For the text-containing cell, return its midpoint in [x, y] coordinate format. 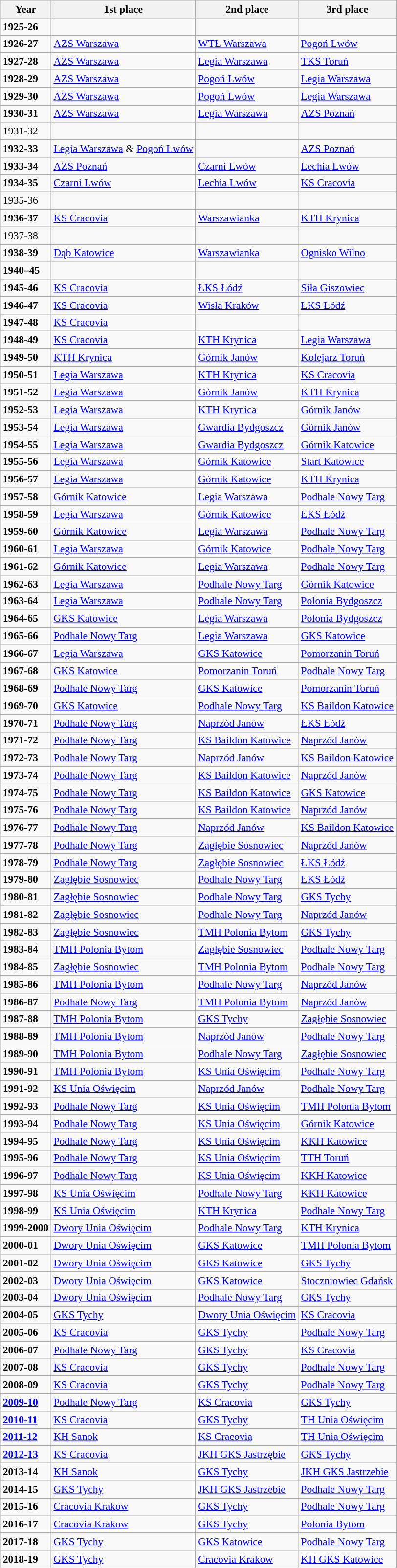
1931-32 [26, 131]
2012-13 [26, 1455]
1954-55 [26, 445]
Ognisko Wilno [348, 253]
1956-57 [26, 479]
1999-2000 [26, 1228]
1985-86 [26, 984]
Legia Warszawa & Pogoń Lwów [123, 149]
1946-47 [26, 305]
JKH GKS Jastrzębie [247, 1455]
1925-26 [26, 27]
1982-83 [26, 932]
1992-93 [26, 1107]
2014-15 [26, 1489]
1973-74 [26, 776]
1929-30 [26, 96]
1986-87 [26, 1002]
1984-85 [26, 967]
1967-68 [26, 671]
1961-62 [26, 566]
1948-49 [26, 340]
1993-94 [26, 1124]
1978-79 [26, 863]
1933-34 [26, 166]
Siła Giszowiec [348, 288]
1934-35 [26, 183]
2003-04 [26, 1298]
1932-33 [26, 149]
1937-38 [26, 236]
1976-77 [26, 828]
3rd place [348, 9]
1969-70 [26, 706]
1965-66 [26, 636]
1987-88 [26, 1019]
Wisła Kraków [247, 305]
1979-80 [26, 880]
2010-11 [26, 1420]
2007-08 [26, 1368]
KH GKS Katowice [348, 1559]
1951-52 [26, 392]
2004-05 [26, 1315]
1990-91 [26, 1071]
1st place [123, 9]
1963-64 [26, 601]
1926-27 [26, 44]
2002-03 [26, 1281]
1938-39 [26, 253]
Stoczniowiec Gdańsk [348, 1281]
1970-71 [26, 723]
TKS Toruń [348, 62]
1994-95 [26, 1141]
1997-98 [26, 1194]
1935-36 [26, 201]
1930-31 [26, 114]
1983-84 [26, 950]
Dąb Katowice [123, 253]
2006-07 [26, 1350]
1995-96 [26, 1158]
2005-06 [26, 1333]
1989-90 [26, 1054]
1949-50 [26, 358]
WTŁ Warszawa [247, 44]
1950-51 [26, 375]
Polonia Bytom [348, 1524]
TTH Toruń [348, 1158]
1953-54 [26, 427]
2009-10 [26, 1402]
2nd place [247, 9]
1968-69 [26, 689]
2013-14 [26, 1472]
1981-82 [26, 915]
1972-73 [26, 758]
1960-61 [26, 549]
1955-56 [26, 462]
1971-72 [26, 740]
2011-12 [26, 1437]
2017-18 [26, 1542]
1962-63 [26, 584]
2016-17 [26, 1524]
2001-02 [26, 1263]
2000-01 [26, 1246]
2018-19 [26, 1559]
1947-48 [26, 323]
1964-65 [26, 619]
1980-81 [26, 897]
1975-76 [26, 810]
Year [26, 9]
1945-46 [26, 288]
1996-97 [26, 1176]
1977-78 [26, 845]
1936-37 [26, 218]
2008-09 [26, 1385]
1998-99 [26, 1211]
1952-53 [26, 410]
2015-16 [26, 1507]
1966-67 [26, 653]
1940–45 [26, 271]
1928-29 [26, 79]
1958-59 [26, 514]
1974-75 [26, 793]
1957-58 [26, 497]
1959-60 [26, 532]
Kolejarz Toruń [348, 358]
Start Katowice [348, 462]
1927-28 [26, 62]
1988-89 [26, 1037]
1991-92 [26, 1089]
